Capture the cell that displays the provided text and extract its (X, Y) central coordinate. 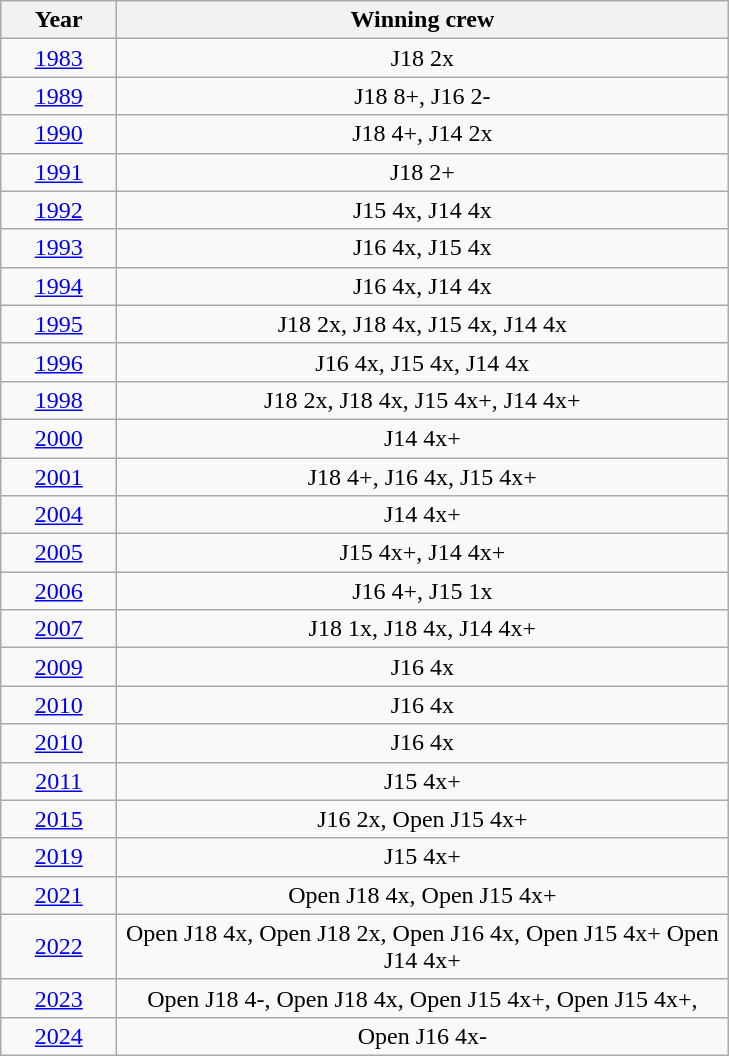
Open J18 4-, Open J18 4x, Open J15 4x+, Open J15 4x+, (422, 998)
J18 1x, J18 4x, J14 4x+ (422, 629)
2007 (59, 629)
J16 4x, J15 4x, J14 4x (422, 362)
2009 (59, 667)
1995 (59, 324)
J18 4+, J14 2x (422, 134)
1989 (59, 96)
1992 (59, 210)
1994 (59, 286)
Open J18 4x, Open J15 4x+ (422, 895)
J18 8+, J16 2- (422, 96)
J18 2x (422, 58)
J16 2x, Open J15 4x+ (422, 819)
2006 (59, 591)
2004 (59, 515)
2021 (59, 895)
1991 (59, 172)
J16 4x, J14 4x (422, 286)
J18 2+ (422, 172)
J15 4x+, J14 4x+ (422, 553)
2022 (59, 946)
2024 (59, 1036)
2011 (59, 781)
1998 (59, 400)
2005 (59, 553)
1983 (59, 58)
2000 (59, 438)
Open J16 4x- (422, 1036)
Year (59, 20)
J15 4x, J14 4x (422, 210)
1990 (59, 134)
J16 4+, J15 1x (422, 591)
J16 4x, J15 4x (422, 248)
2019 (59, 857)
2015 (59, 819)
J18 2x, J18 4x, J15 4x+, J14 4x+ (422, 400)
2023 (59, 998)
Winning crew (422, 20)
Open J18 4x, Open J18 2x, Open J16 4x, Open J15 4x+ Open J14 4x+ (422, 946)
1996 (59, 362)
1993 (59, 248)
J18 4+, J16 4x, J15 4x+ (422, 477)
J18 2x, J18 4x, J15 4x, J14 4x (422, 324)
2001 (59, 477)
